Search for the cell housing the specified text and yield its (X, Y) center coordinate. 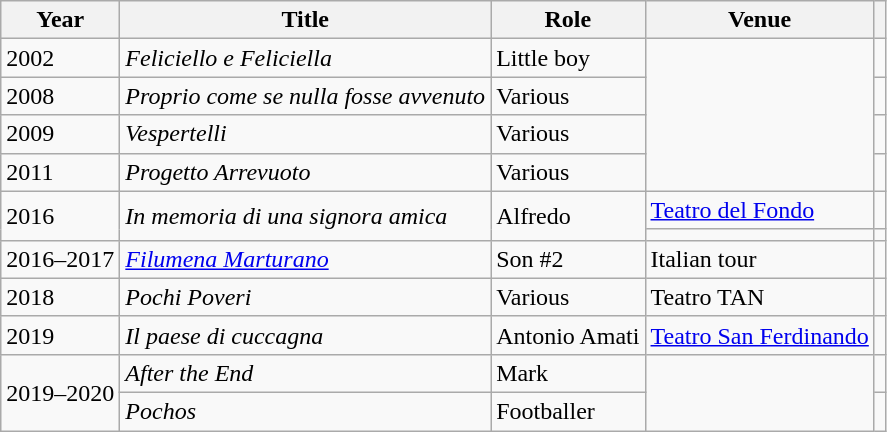
2019 (60, 335)
Antonio Amati (568, 335)
2002 (60, 58)
2009 (60, 134)
Vespertelli (306, 134)
Role (568, 20)
Feliciello e Feliciella (306, 58)
Pochi Poveri (306, 297)
Mark (568, 373)
Little boy (568, 58)
2019–2020 (60, 392)
In memoria di una signora amica (306, 216)
Teatro del Fondo (760, 210)
Year (60, 20)
Venue (760, 20)
Title (306, 20)
Italian tour (760, 259)
Footballer (568, 411)
Proprio come se nulla fosse avvenuto (306, 96)
Il paese di cuccagna (306, 335)
Pochos (306, 411)
Alfredo (568, 216)
Filumena Marturano (306, 259)
2008 (60, 96)
Teatro San Ferdinando (760, 335)
2016 (60, 216)
2011 (60, 172)
Teatro TAN (760, 297)
2018 (60, 297)
Son #2 (568, 259)
Progetto Arrevuoto (306, 172)
2016–2017 (60, 259)
After the End (306, 373)
